Scan for the cell matching the given text and deliver its (x, y) coordinate at center. 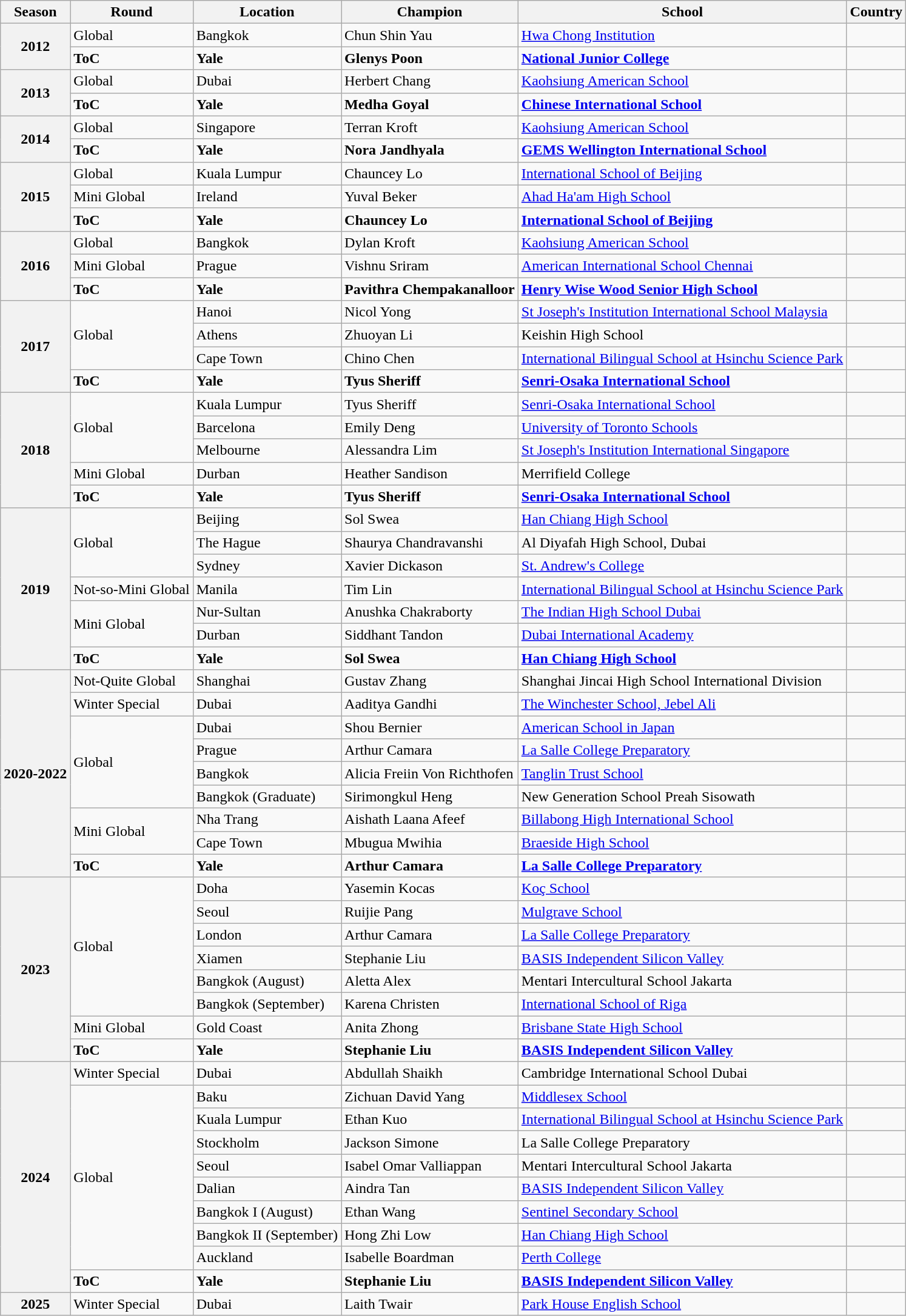
Bangkok II (September) (267, 1235)
Nicol Yong (430, 312)
Tanglin Trust School (682, 773)
Baku (267, 1097)
2015 (35, 196)
New Generation School Preah Sisowath (682, 797)
Aishath Laana Afeef (430, 820)
Emily Deng (430, 427)
Bangkok (Graduate) (267, 797)
Chino Chen (430, 358)
Auckland (267, 1258)
Hwa Chong Institution (682, 35)
Location (267, 12)
2024 (35, 1177)
Anushka Chakraborty (430, 612)
Shanghai (267, 681)
Middlesex School (682, 1097)
Mbugua Mwihia (430, 843)
The Hague (267, 543)
Bangkok (September) (267, 1004)
Shaurya Chandravanshi (430, 543)
2025 (35, 1304)
Ethan Wang (430, 1212)
Season (35, 12)
Not-Quite Global (132, 681)
GEMS Wellington International School (682, 150)
Singapore (267, 127)
London (267, 935)
2017 (35, 347)
Billabong High International School (682, 820)
Gold Coast (267, 1027)
Brisbane State High School (682, 1027)
Zhuoyan Li (430, 335)
Country (876, 12)
Anita Zhong (430, 1027)
2018 (35, 450)
Nora Jandhyala (430, 150)
Not-so-Mini Global (132, 589)
Dylan Kroft (430, 242)
Aindra Tan (430, 1189)
Isabelle Boardman (430, 1258)
2020-2022 (35, 773)
Heather Sandison (430, 473)
The Indian High School Dubai (682, 612)
Bangkok (August) (267, 981)
Shanghai Jincai High School International Division (682, 681)
Zichuan David Yang (430, 1097)
Siddhant Tandon (430, 635)
St Joseph's Institution International Singapore (682, 450)
Xiamen (267, 958)
Al Diyafah High School, Dubai (682, 543)
Sirimongkul Heng (430, 797)
Stockholm (267, 1143)
Champion (430, 12)
University of Toronto Schools (682, 427)
2014 (35, 139)
Henry Wise Wood Senior High School (682, 289)
National Junior College (682, 58)
American School in Japan (682, 727)
Glenys Poon (430, 58)
2023 (35, 969)
Doha (267, 889)
Mulgrave School (682, 912)
St. Andrew's College (682, 566)
St Joseph's Institution International School Malaysia (682, 312)
American International School Chennai (682, 266)
Beijing (267, 519)
The Winchester School, Jebel Ali (682, 704)
Isabel Omar Valliappan (430, 1166)
Nur-Sultan (267, 612)
Aletta Alex (430, 981)
Ahad Ha'am High School (682, 196)
2013 (35, 93)
Medha Goyal (430, 104)
Melbourne (267, 450)
Koç School (682, 889)
Vishnu Sriram (430, 266)
2019 (35, 589)
Ireland (267, 196)
Gustav Zhang (430, 681)
Braeside High School (682, 843)
Terran Kroft (430, 127)
Alessandra Lim (430, 450)
Sydney (267, 566)
Chun Shin Yau (430, 35)
Bangkok I (August) (267, 1212)
Hong Zhi Low (430, 1235)
Jackson Simone (430, 1143)
2012 (35, 47)
Yasemin Kocas (430, 889)
Yuval Beker (430, 196)
Merrifield College (682, 473)
Round (132, 12)
Tim Lin (430, 589)
2016 (35, 266)
Ruijie Pang (430, 912)
Dubai International Academy (682, 635)
Herbert Chang (430, 81)
Shou Bernier (430, 727)
Alicia Freiin Von Richthofen (430, 773)
Abdullah Shaikh (430, 1074)
Athens (267, 335)
Cambridge International School Dubai (682, 1074)
Ethan Kuo (430, 1120)
Aaditya Gandhi (430, 704)
Karena Christen (430, 1004)
Manila (267, 589)
International School of Riga (682, 1004)
Keishin High School (682, 335)
Sentinel Secondary School (682, 1212)
School (682, 12)
Barcelona (267, 427)
Chinese International School (682, 104)
Laith Twair (430, 1304)
Hanoi (267, 312)
Pavithra Chempakanalloor (430, 289)
Perth College (682, 1258)
Dalian (267, 1189)
Nha Trang (267, 820)
Xavier Dickason (430, 566)
Park House English School (682, 1304)
